Detect which cell encompasses the target text, then output its [X, Y] center coordinate. 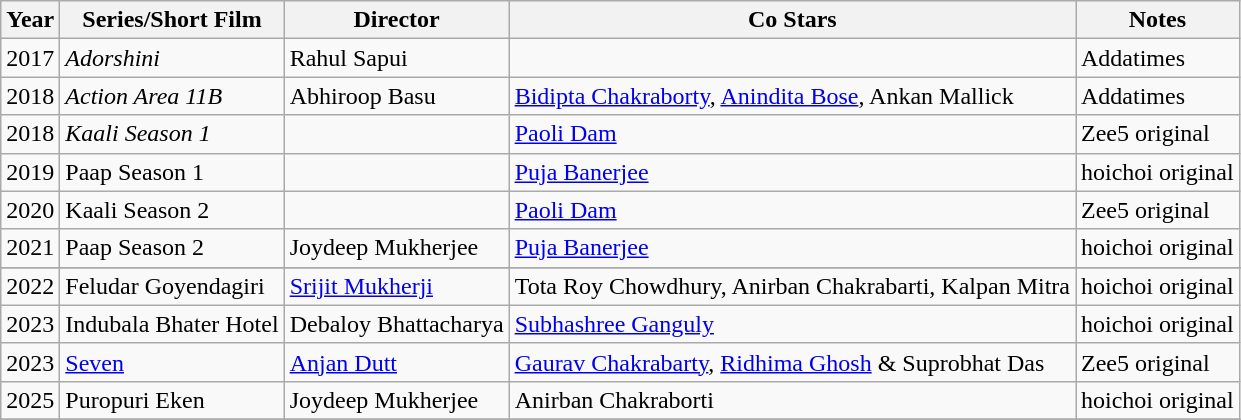
2025 [30, 400]
Adorshini [172, 58]
Director [396, 20]
Anirban Chakraborti [792, 400]
2017 [30, 58]
Indubala Bhater Hotel [172, 324]
2021 [30, 248]
Year [30, 20]
Kaali Season 2 [172, 210]
Paap Season 2 [172, 248]
Srijit Mukherji [396, 286]
Kaali Season 1 [172, 134]
Gaurav Chakrabarty, Ridhima Ghosh & Suprobhat Das [792, 362]
Feludar Goyendagiri [172, 286]
Bidipta Chakraborty, Anindita Bose, Ankan Mallick [792, 96]
Rahul Sapui [396, 58]
Tota Roy Chowdhury, Anirban Chakrabarti, Kalpan Mitra [792, 286]
Abhiroop Basu [396, 96]
Puropuri Eken [172, 400]
2019 [30, 172]
Action Area 11B [172, 96]
Seven [172, 362]
Notes [1158, 20]
Anjan Dutt [396, 362]
Paap Season 1 [172, 172]
Series/Short Film [172, 20]
2020 [30, 210]
Debaloy Bhattacharya [396, 324]
2022 [30, 286]
Subhashree Ganguly [792, 324]
Co Stars [792, 20]
